Locate the cell with the specified text and output its (X, Y) center coordinate. 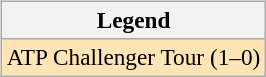
Legend (133, 20)
ATP Challenger Tour (1–0) (133, 57)
